Scan for the cell matching the given text and deliver its [x, y] coordinate at center. 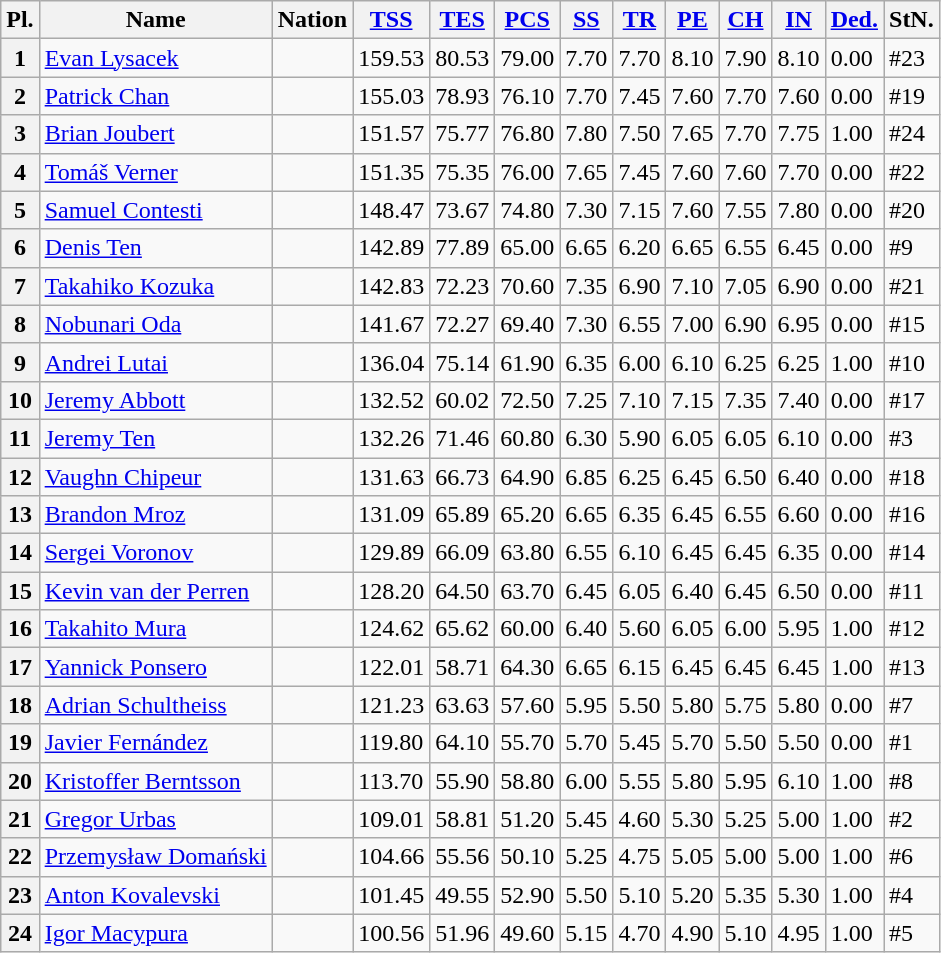
151.57 [392, 134]
65.00 [528, 248]
132.26 [392, 438]
12 [20, 477]
6.30 [586, 438]
Brian Joubert [156, 134]
65.89 [462, 515]
#3 [912, 438]
50.10 [528, 857]
55.56 [462, 857]
6.60 [798, 515]
#7 [912, 705]
6.15 [640, 667]
104.66 [392, 857]
13 [20, 515]
7.00 [692, 324]
72.27 [462, 324]
58.80 [528, 781]
109.01 [392, 819]
5.20 [692, 895]
17 [20, 667]
5.75 [746, 705]
Takahiko Kozuka [156, 286]
#20 [912, 210]
Yannick Ponsero [156, 667]
136.04 [392, 362]
Patrick Chan [156, 96]
76.10 [528, 96]
8 [20, 324]
18 [20, 705]
124.62 [392, 629]
75.35 [462, 172]
Andrei Lutai [156, 362]
Name [156, 20]
76.80 [528, 134]
75.77 [462, 134]
Vaughn Chipeur [156, 477]
PE [692, 20]
Anton Kovalevski [156, 895]
9 [20, 362]
4.95 [798, 933]
#21 [912, 286]
7.40 [798, 400]
51.20 [528, 819]
Jeremy Abbott [156, 400]
Nation [312, 20]
1 [20, 58]
#24 [912, 134]
14 [20, 553]
7.05 [746, 286]
#2 [912, 819]
CH [746, 20]
142.83 [392, 286]
65.62 [462, 629]
49.60 [528, 933]
5.90 [640, 438]
63.80 [528, 553]
#6 [912, 857]
58.71 [462, 667]
5.55 [640, 781]
78.93 [462, 96]
#9 [912, 248]
49.55 [462, 895]
Javier Fernández [156, 743]
141.67 [392, 324]
122.01 [392, 667]
Kevin van der Perren [156, 591]
19 [20, 743]
16 [20, 629]
6.95 [798, 324]
73.67 [462, 210]
63.63 [462, 705]
121.23 [392, 705]
63.70 [528, 591]
20 [20, 781]
61.90 [528, 362]
Adrian Schultheiss [156, 705]
6 [20, 248]
4.90 [692, 933]
66.09 [462, 553]
7.25 [586, 400]
58.81 [462, 819]
4.75 [640, 857]
TR [640, 20]
131.09 [392, 515]
Sergei Voronov [156, 553]
PCS [528, 20]
64.90 [528, 477]
22 [20, 857]
StN. [912, 20]
21 [20, 819]
66.73 [462, 477]
65.20 [528, 515]
#4 [912, 895]
129.89 [392, 553]
3 [20, 134]
#10 [912, 362]
69.40 [528, 324]
15 [20, 591]
Tomáš Verner [156, 172]
159.53 [392, 58]
60.00 [528, 629]
#19 [912, 96]
#14 [912, 553]
#11 [912, 591]
80.53 [462, 58]
7.90 [746, 58]
#8 [912, 781]
7.75 [798, 134]
Pl. [20, 20]
151.35 [392, 172]
113.70 [392, 781]
#1 [912, 743]
5.35 [746, 895]
7 [20, 286]
2 [20, 96]
6.20 [640, 248]
128.20 [392, 591]
IN [798, 20]
64.30 [528, 667]
72.23 [462, 286]
72.50 [528, 400]
#12 [912, 629]
7.50 [640, 134]
55.70 [528, 743]
101.45 [392, 895]
TES [462, 20]
4.60 [640, 819]
Nobunari Oda [156, 324]
#13 [912, 667]
75.14 [462, 362]
24 [20, 933]
#23 [912, 58]
Ded. [854, 20]
60.02 [462, 400]
Brandon Mroz [156, 515]
57.60 [528, 705]
Takahito Mura [156, 629]
4.70 [640, 933]
Samuel Contesti [156, 210]
TSS [392, 20]
#15 [912, 324]
76.00 [528, 172]
5.15 [586, 933]
79.00 [528, 58]
#16 [912, 515]
74.80 [528, 210]
#17 [912, 400]
132.52 [392, 400]
23 [20, 895]
Kristoffer Berntsson [156, 781]
148.47 [392, 210]
5.05 [692, 857]
155.03 [392, 96]
Jeremy Ten [156, 438]
Denis Ten [156, 248]
77.89 [462, 248]
6.85 [586, 477]
Igor Macypura [156, 933]
100.56 [392, 933]
#22 [912, 172]
64.10 [462, 743]
#18 [912, 477]
Przemysław Domański [156, 857]
5.60 [640, 629]
#5 [912, 933]
Evan Lysacek [156, 58]
10 [20, 400]
55.90 [462, 781]
5 [20, 210]
4 [20, 172]
7.55 [746, 210]
131.63 [392, 477]
SS [586, 20]
119.80 [392, 743]
70.60 [528, 286]
52.90 [528, 895]
142.89 [392, 248]
64.50 [462, 591]
51.96 [462, 933]
71.46 [462, 438]
60.80 [528, 438]
Gregor Urbas [156, 819]
11 [20, 438]
